From the cell containing the given text, extract its center point as (X, Y) coordinate. 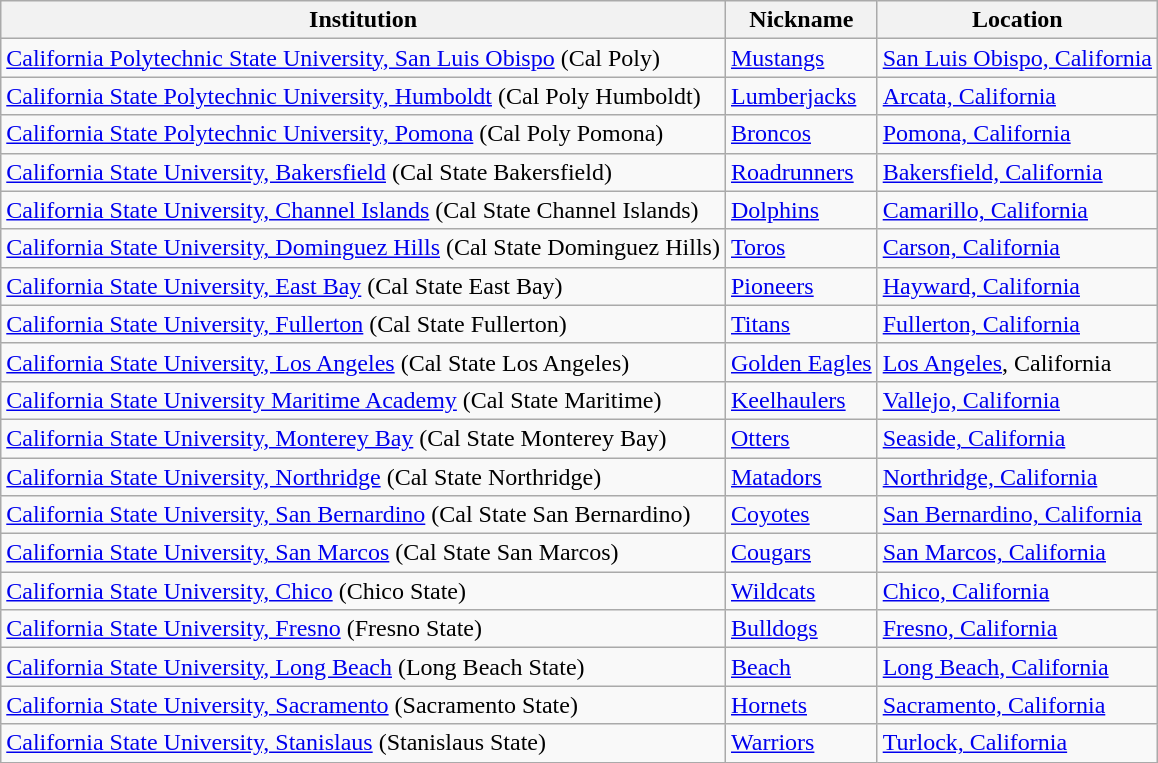
Matadors (801, 477)
California State University, Stanislaus (Stanislaus State) (364, 743)
Roadrunners (801, 172)
Toros (801, 248)
California State University, Northridge (Cal State Northridge) (364, 477)
Coyotes (801, 515)
Golden Eagles (801, 362)
California State University, Long Beach (Long Beach State) (364, 667)
Lumberjacks (801, 96)
California State University, San Bernardino (Cal State San Bernardino) (364, 515)
Carson, California (1017, 248)
Keelhaulers (801, 400)
Turlock, California (1017, 743)
California State University Maritime Academy (Cal State Maritime) (364, 400)
California State University, Los Angeles (Cal State Los Angeles) (364, 362)
Arcata, California (1017, 96)
Warriors (801, 743)
Titans (801, 324)
Bakersfield, California (1017, 172)
Beach (801, 667)
Fullerton, California (1017, 324)
San Marcos, California (1017, 553)
California Polytechnic State University, San Luis Obispo (Cal Poly) (364, 58)
Mustangs (801, 58)
Pioneers (801, 286)
California State University, East Bay (Cal State East Bay) (364, 286)
Northridge, California (1017, 477)
California State University, San Marcos (Cal State San Marcos) (364, 553)
California State University, Chico (Chico State) (364, 591)
California State University, Fullerton (Cal State Fullerton) (364, 324)
Vallejo, California (1017, 400)
Location (1017, 20)
Otters (801, 438)
California State University, Monterey Bay (Cal State Monterey Bay) (364, 438)
Los Angeles, California (1017, 362)
Bulldogs (801, 629)
California State Polytechnic University, Pomona (Cal Poly Pomona) (364, 134)
Seaside, California (1017, 438)
Pomona, California (1017, 134)
California State University, Fresno (Fresno State) (364, 629)
California State University, Bakersfield (Cal State Bakersfield) (364, 172)
Long Beach, California (1017, 667)
Institution (364, 20)
Dolphins (801, 210)
Camarillo, California (1017, 210)
Cougars (801, 553)
Fresno, California (1017, 629)
San Bernardino, California (1017, 515)
California State University, Dominguez Hills (Cal State Dominguez Hills) (364, 248)
Hayward, California (1017, 286)
Broncos (801, 134)
California State Polytechnic University, Humboldt (Cal Poly Humboldt) (364, 96)
Nickname (801, 20)
Chico, California (1017, 591)
California State University, Sacramento (Sacramento State) (364, 705)
California State University, Channel Islands (Cal State Channel Islands) (364, 210)
Wildcats (801, 591)
Sacramento, California (1017, 705)
San Luis Obispo, California (1017, 58)
Hornets (801, 705)
